Detect which cell encompasses the target text, then output its [x, y] center coordinate. 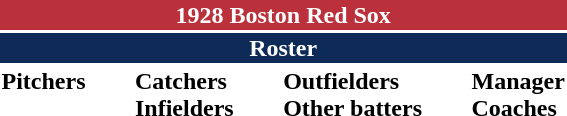
1928 Boston Red Sox [283, 15]
Roster [283, 48]
